Return [x, y] of the center of cell containing provided text 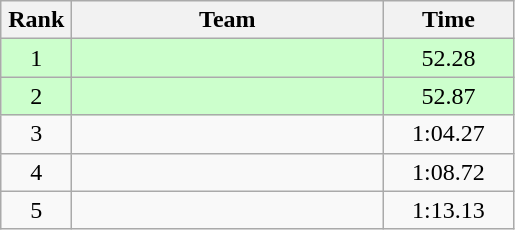
Time [448, 20]
Team [228, 20]
4 [36, 172]
52.87 [448, 96]
2 [36, 96]
3 [36, 134]
1:08.72 [448, 172]
5 [36, 210]
Rank [36, 20]
1 [36, 58]
1:13.13 [448, 210]
52.28 [448, 58]
1:04.27 [448, 134]
